Identify which cell holds the provided text, then report its (x, y) central coordinate. 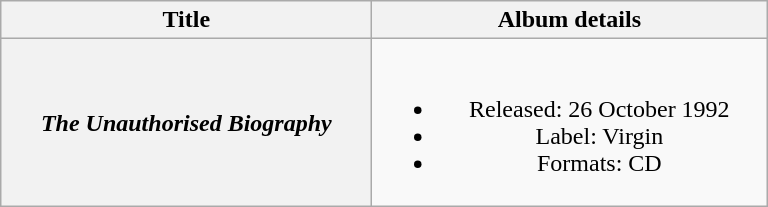
Released: 26 October 1992 Label: VirginFormats: CD (570, 122)
Title (186, 20)
The Unauthorised Biography (186, 122)
Album details (570, 20)
